Find where the given text appears and provide that cell's center as (x, y) coordinate. 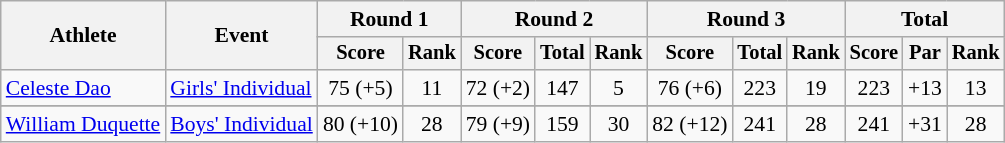
159 (562, 124)
Round 2 (554, 19)
5 (619, 88)
13 (976, 88)
+31 (925, 124)
19 (816, 88)
+13 (925, 88)
147 (562, 88)
William Duquette (84, 124)
76 (+6) (690, 88)
75 (+5) (360, 88)
Round 1 (390, 19)
79 (+9) (498, 124)
Event (242, 36)
82 (+12) (690, 124)
Athlete (84, 36)
Boys' Individual (242, 124)
Round 3 (746, 19)
80 (+10) (360, 124)
30 (619, 124)
11 (432, 88)
Celeste Dao (84, 88)
72 (+2) (498, 88)
Girls' Individual (242, 88)
Par (925, 54)
